Search for the cell housing the specified text and yield its [X, Y] center coordinate. 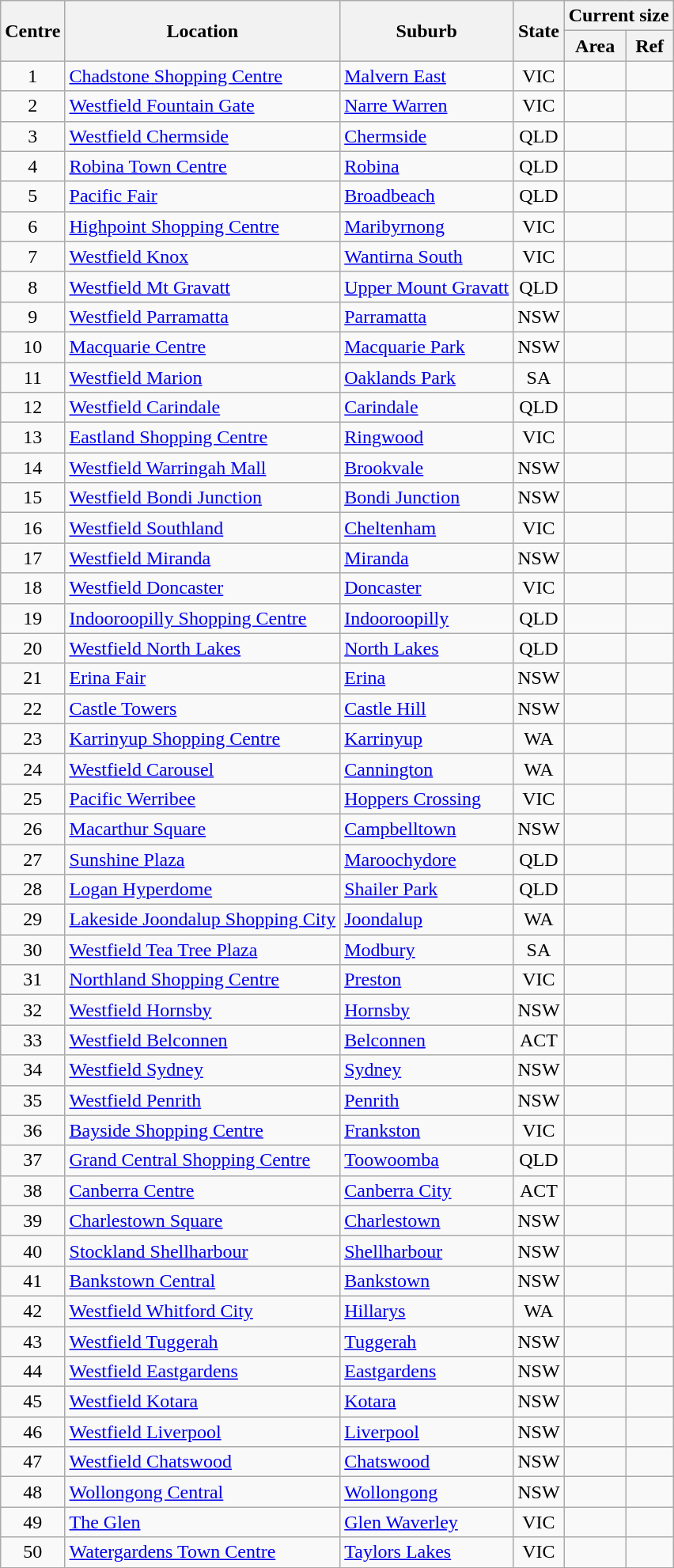
9 [33, 317]
Northland Shopping Centre [203, 980]
30 [33, 950]
Chatswood [427, 1462]
Belconnen [427, 1040]
40 [33, 1251]
Shellharbour [427, 1251]
Sunshine Plaza [203, 859]
Castle Hill [427, 708]
Centre [33, 31]
Narre Warren [427, 106]
Charlestown Square [203, 1221]
Modbury [427, 950]
Eastgardens [427, 1372]
Logan Hyperdome [203, 890]
Bondi Junction [427, 498]
29 [33, 920]
48 [33, 1492]
Westfield Liverpool [203, 1432]
Robina [427, 166]
Westfield Warringah Mall [203, 468]
Brookvale [427, 468]
Current size [619, 16]
Penrith [427, 1100]
39 [33, 1221]
Robina Town Centre [203, 166]
Cannington [427, 769]
43 [33, 1342]
Toowoomba [427, 1160]
16 [33, 528]
Westfield Chatswood [203, 1462]
The Glen [203, 1522]
Location [203, 31]
15 [33, 498]
Westfield Marion [203, 378]
Campbelltown [427, 829]
45 [33, 1402]
Bayside Shopping Centre [203, 1130]
Ringwood [427, 438]
Highpoint Shopping Centre [203, 226]
1 [33, 76]
17 [33, 558]
Maribyrnong [427, 226]
Parramatta [427, 317]
42 [33, 1311]
41 [33, 1281]
Westfield Tuggerah [203, 1342]
25 [33, 799]
Westfield Knox [203, 256]
Westfield Southland [203, 528]
14 [33, 468]
Erina Fair [203, 678]
Charlestown [427, 1221]
Frankston [427, 1130]
State [539, 31]
38 [33, 1190]
Wollongong [427, 1492]
18 [33, 588]
Westfield Mt Gravatt [203, 287]
13 [33, 438]
Lakeside Joondalup Shopping City [203, 920]
Westfield Carousel [203, 769]
23 [33, 738]
47 [33, 1462]
Ref [649, 46]
Westfield Doncaster [203, 588]
24 [33, 769]
Westfield Bondi Junction [203, 498]
Liverpool [427, 1432]
Pacific Fair [203, 196]
33 [33, 1040]
34 [33, 1070]
Castle Towers [203, 708]
10 [33, 347]
Westfield Miranda [203, 558]
Westfield Tea Tree Plaza [203, 950]
Taylors Lakes [427, 1552]
3 [33, 136]
11 [33, 378]
Canberra Centre [203, 1190]
Wantirna South [427, 256]
7 [33, 256]
Chermside [427, 136]
12 [33, 408]
Hillarys [427, 1311]
Watergardens Town Centre [203, 1552]
Doncaster [427, 588]
5 [33, 196]
Westfield Whitford City [203, 1311]
Stockland Shellharbour [203, 1251]
Macquarie Park [427, 347]
Indooroopilly [427, 618]
Suburb [427, 31]
50 [33, 1552]
Miranda [427, 558]
Bankstown [427, 1281]
Hoppers Crossing [427, 799]
Hornsby [427, 1010]
Area [595, 46]
26 [33, 829]
Westfield Eastgardens [203, 1372]
Upper Mount Gravatt [427, 287]
36 [33, 1130]
27 [33, 859]
Maroochydore [427, 859]
35 [33, 1100]
Pacific Werribee [203, 799]
Westfield Penrith [203, 1100]
44 [33, 1372]
Westfield North Lakes [203, 648]
Kotara [427, 1402]
Shailer Park [427, 890]
49 [33, 1522]
Westfield Fountain Gate [203, 106]
Indooroopilly Shopping Centre [203, 618]
North Lakes [427, 648]
37 [33, 1160]
28 [33, 890]
19 [33, 618]
Malvern East [427, 76]
Westfield Chermside [203, 136]
Karrinyup Shopping Centre [203, 738]
Westfield Sydney [203, 1070]
32 [33, 1010]
Oaklands Park [427, 378]
46 [33, 1432]
Karrinyup [427, 738]
Westfield Belconnen [203, 1040]
Westfield Carindale [203, 408]
Sydney [427, 1070]
Bankstown Central [203, 1281]
Erina [427, 678]
Tuggerah [427, 1342]
Broadbeach [427, 196]
20 [33, 648]
Joondalup [427, 920]
Westfield Kotara [203, 1402]
4 [33, 166]
31 [33, 980]
Westfield Hornsby [203, 1010]
Grand Central Shopping Centre [203, 1160]
Glen Waverley [427, 1522]
8 [33, 287]
6 [33, 226]
Preston [427, 980]
Chadstone Shopping Centre [203, 76]
Macarthur Square [203, 829]
Cheltenham [427, 528]
Canberra City [427, 1190]
Macquarie Centre [203, 347]
2 [33, 106]
Carindale [427, 408]
Wollongong Central [203, 1492]
Westfield Parramatta [203, 317]
Eastland Shopping Centre [203, 438]
22 [33, 708]
21 [33, 678]
